Return (X, Y) of the center of cell containing provided text 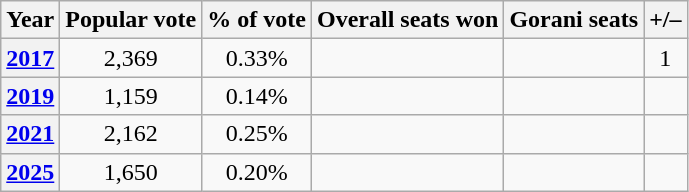
Year (30, 20)
0.33% (257, 58)
Popular vote (131, 20)
% of vote (257, 20)
1 (666, 58)
2,369 (131, 58)
2017 (30, 58)
2,162 (131, 134)
1,159 (131, 96)
0.20% (257, 172)
2021 (30, 134)
2019 (30, 96)
Overall seats won (407, 20)
2025 (30, 172)
Gorani seats (574, 20)
1,650 (131, 172)
+/– (666, 20)
0.25% (257, 134)
0.14% (257, 96)
